From the cell containing the given text, extract its center point as [X, Y] coordinate. 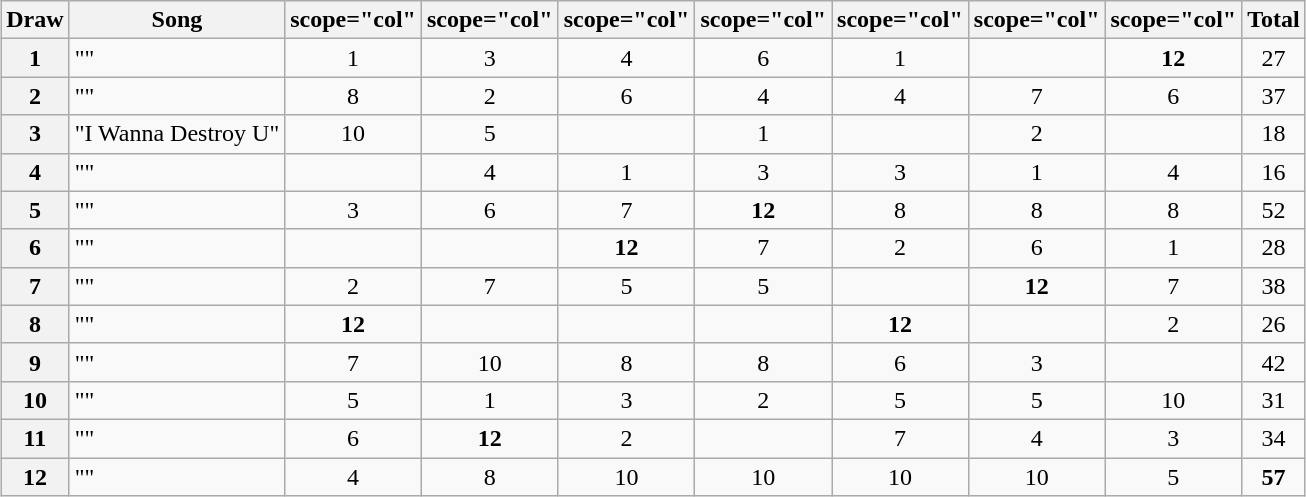
28 [1274, 248]
31 [1274, 400]
34 [1274, 438]
52 [1274, 210]
"I Wanna Destroy U" [177, 134]
Total [1274, 20]
16 [1274, 172]
37 [1274, 96]
Draw [35, 20]
9 [35, 362]
42 [1274, 362]
27 [1274, 58]
18 [1274, 134]
11 [35, 438]
26 [1274, 324]
57 [1274, 477]
Song [177, 20]
38 [1274, 286]
